Provide the (x, y) coordinate of the cell's center where the given text is located.  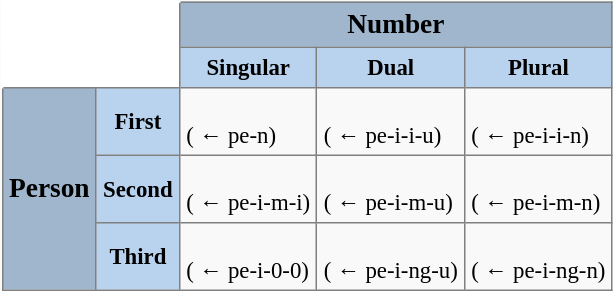
Plural (539, 66)
( ← pe-i-m-i) (248, 188)
Dual (391, 66)
( ← pe-i-i-u) (391, 121)
( ← pe-n) (248, 121)
Number (396, 24)
Person (49, 188)
( ← pe-i-i-n) (539, 121)
( ← pe-i-m-u) (391, 188)
Second (138, 188)
Singular (248, 66)
( ← pe-i-0-0) (248, 256)
( ← pe-i-m-n) (539, 188)
Third (138, 256)
First (138, 121)
( ← pe-i-ng-n) (539, 256)
( ← pe-i-ng-u) (391, 256)
